From the cell containing the given text, extract its center point as [X, Y] coordinate. 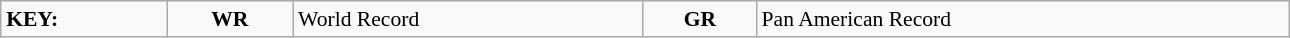
WR [230, 19]
World Record [468, 19]
Pan American Record [1023, 19]
KEY: [84, 19]
GR [700, 19]
